Return the [x, y] coordinate for the center point of the cell that contains the specified text.  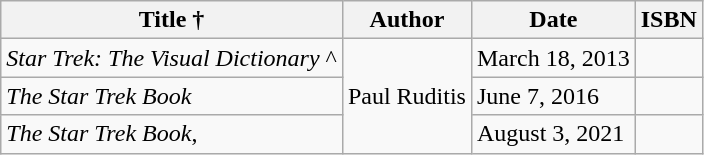
The Star Trek Book, [172, 134]
Author [406, 20]
ISBN [668, 20]
Title † [172, 20]
Star Trek: The Visual Dictionary ^ [172, 58]
The Star Trek Book [172, 96]
March 18, 2013 [553, 58]
Paul Ruditis [406, 96]
August 3, 2021 [553, 134]
Date [553, 20]
June 7, 2016 [553, 96]
